Output the (X, Y) coordinate of the center of the cell containing the given text.  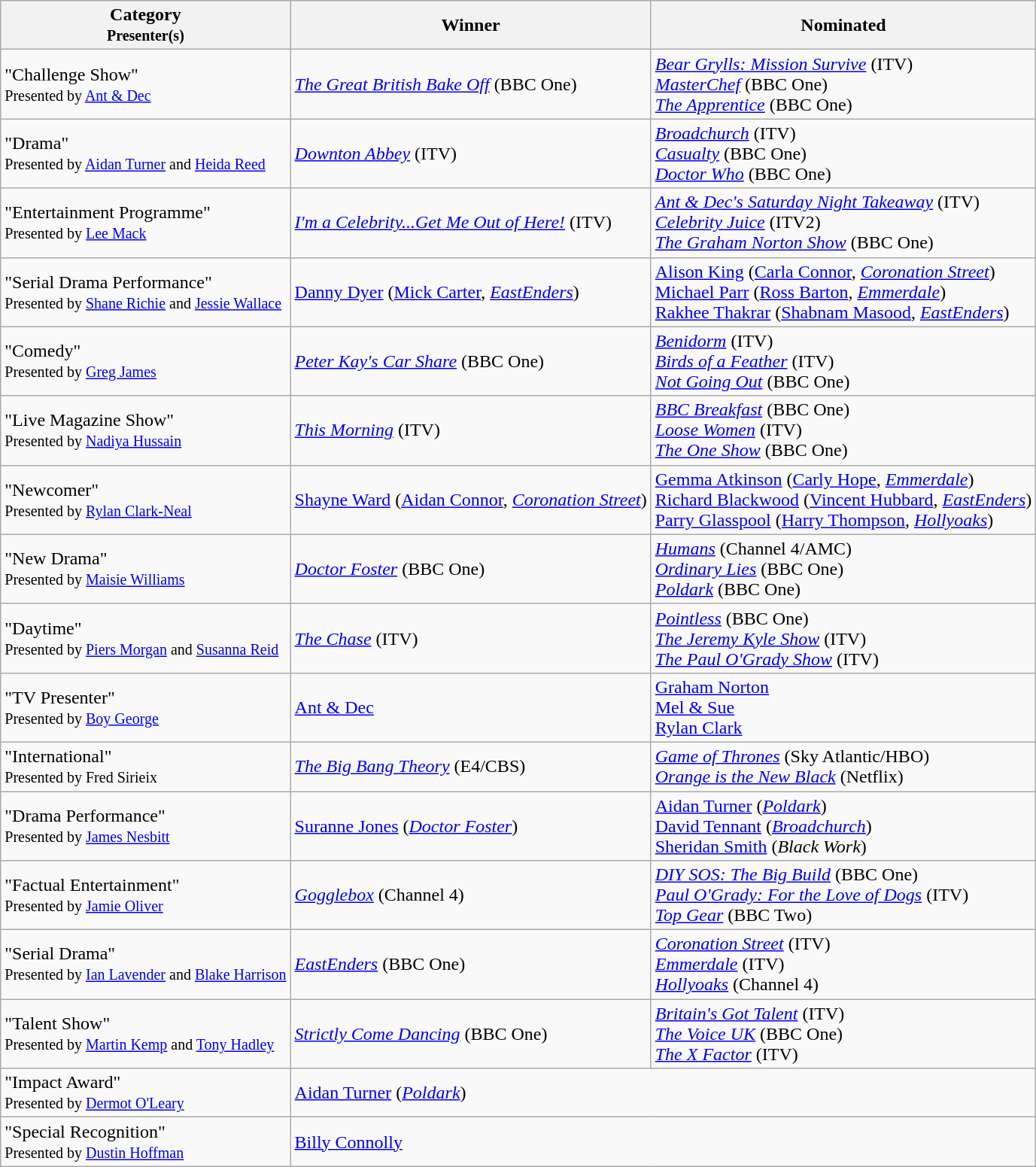
Danny Dyer (Mick Carter, EastEnders) (471, 292)
CategoryPresenter(s) (146, 26)
Alison King (Carla Connor, Coronation Street)Michael Parr (Ross Barton, Emmerdale)Rakhee Thakrar (Shabnam Masood, EastEnders) (843, 292)
Billy Connolly (664, 1142)
Shayne Ward (Aidan Connor, Coronation Street) (471, 500)
Bear Grylls: Mission Survive (ITV)MasterChef (BBC One)The Apprentice (BBC One) (843, 84)
"Special Recognition"Presented by Dustin Hoffman (146, 1142)
"Serial Drama Performance"Presented by Shane Richie and Jessie Wallace (146, 292)
Winner (471, 26)
Gemma Atkinson (Carly Hope, Emmerdale)Richard Blackwood (Vincent Hubbard, EastEnders) Parry Glasspool (Harry Thompson, Hollyoaks) (843, 500)
Gogglebox (Channel 4) (471, 895)
"Entertainment Programme"Presented by Lee Mack (146, 223)
Broadchurch (ITV)Casualty (BBC One)Doctor Who (BBC One) (843, 153)
This Morning (ITV) (471, 430)
"Newcomer"Presented by Rylan Clark-Neal (146, 500)
"Drama Performance"Presented by James Nesbitt (146, 826)
Suranne Jones (Doctor Foster) (471, 826)
"International"Presented by Fred Sirieix (146, 766)
"Comedy"Presented by Greg James (146, 361)
Downton Abbey (ITV) (471, 153)
Game of Thrones (Sky Atlantic/HBO)Orange is the New Black (Netflix) (843, 766)
Aidan Turner (Poldark) (664, 1093)
Doctor Foster (BBC One) (471, 569)
"Daytime"Presented by Piers Morgan and Susanna Reid (146, 638)
"Talent Show"Presented by Martin Kemp and Tony Hadley (146, 1034)
BBC Breakfast (BBC One)Loose Women (ITV)The One Show (BBC One) (843, 430)
The Great British Bake Off (BBC One) (471, 84)
Strictly Come Dancing (BBC One) (471, 1034)
The Chase (ITV) (471, 638)
"Challenge Show"Presented by Ant & Dec (146, 84)
Peter Kay's Car Share (BBC One) (471, 361)
"Impact Award"Presented by Dermot O'Leary (146, 1093)
I'm a Celebrity...Get Me Out of Here! (ITV) (471, 223)
"New Drama"Presented by Maisie Williams (146, 569)
EastEnders (BBC One) (471, 965)
Humans (Channel 4/AMC)Ordinary Lies (BBC One)Poldark (BBC One) (843, 569)
Graham NortonMel & SueRylan Clark (843, 707)
"Drama"Presented by Aidan Turner and Heida Reed (146, 153)
"TV Presenter"Presented by Boy George (146, 707)
Benidorm (ITV)Birds of a Feather (ITV)Not Going Out (BBC One) (843, 361)
Coronation Street (ITV)Emmerdale (ITV)Hollyoaks (Channel 4) (843, 965)
The Big Bang Theory (E4/CBS) (471, 766)
Britain's Got Talent (ITV)The Voice UK (BBC One)The X Factor (ITV) (843, 1034)
Ant & Dec's Saturday Night Takeaway (ITV)Celebrity Juice (ITV2)The Graham Norton Show (BBC One) (843, 223)
DIY SOS: The Big Build (BBC One)Paul O'Grady: For the Love of Dogs (ITV)Top Gear (BBC Two) (843, 895)
"Live Magazine Show"Presented by Nadiya Hussain (146, 430)
Aidan Turner (Poldark)David Tennant (Broadchurch)Sheridan Smith (Black Work) (843, 826)
Ant & Dec (471, 707)
"Factual Entertainment"Presented by Jamie Oliver (146, 895)
Pointless (BBC One)The Jeremy Kyle Show (ITV)The Paul O'Grady Show (ITV) (843, 638)
"Serial Drama"Presented by Ian Lavender and Blake Harrison (146, 965)
Nominated (843, 26)
